Capture the cell that displays the provided text and extract its [X, Y] central coordinate. 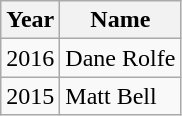
Dane Rolfe [120, 58]
Year [30, 20]
Name [120, 20]
2016 [30, 58]
Matt Bell [120, 96]
2015 [30, 96]
